Capture the cell that displays the provided text and extract its (x, y) central coordinate. 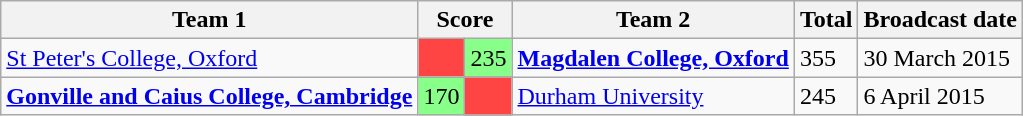
235 (488, 58)
Total (826, 20)
30 March 2015 (940, 58)
355 (826, 58)
Team 2 (653, 20)
Gonville and Caius College, Cambridge (210, 96)
170 (442, 96)
St Peter's College, Oxford (210, 58)
Team 1 (210, 20)
Magdalen College, Oxford (653, 58)
Durham University (653, 96)
245 (826, 96)
Broadcast date (940, 20)
6 April 2015 (940, 96)
Score (465, 20)
